Find where the given text appears and provide that cell's center as [x, y] coordinate. 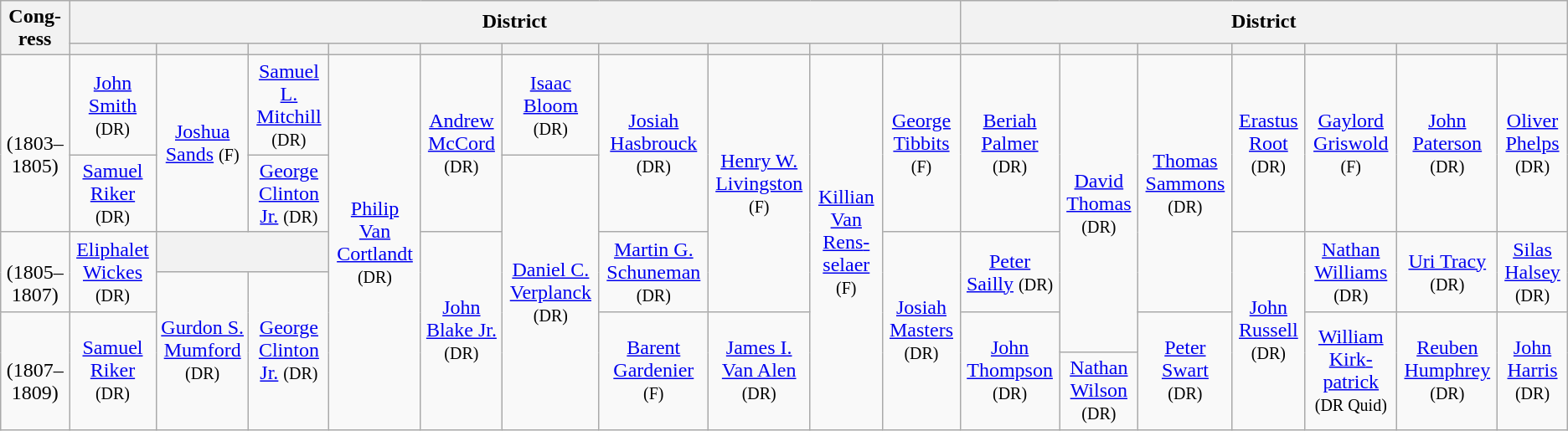
Philip Van Cortlandt (DR) [375, 243]
Josiah Hasbrouck (DR) [653, 144]
Reuben Humphrey (DR) [1447, 371]
Cong­ress [35, 28]
Nathan Wilson (DR) [1099, 391]
Peter Sailly (DR) [1010, 272]
John Paterson (DR) [1447, 144]
Thomas Sammons (DR) [1185, 184]
George Tibbits (F) [921, 144]
Josiah Masters (DR) [921, 331]
Silas Halsey (DR) [1533, 272]
John Harris (DR) [1533, 371]
Isaac Bloom (DR) [551, 105]
Erastus Root (DR) [1268, 144]
Killian Van Rens­selaer (F) [846, 243]
Nathan Williams (DR) [1351, 272]
Henry W. Livingston (F) [759, 184]
Uri Tracy (DR) [1447, 272]
James I. Van Alen (DR) [759, 371]
(1805–1807) [35, 272]
Daniel C. Verplanck (DR) [551, 292]
Gaylord Griswold (F) [1351, 144]
Barent Gardenier (F) [653, 371]
Joshua Sands (F) [203, 144]
John Smith (DR) [113, 105]
John Thompson (DR) [1010, 371]
Martin G. Schuneman (DR) [653, 272]
John Blake Jr. (DR) [462, 331]
Peter Swart (DR) [1185, 371]
(1807–1809) [35, 371]
Beriah Palmer (DR) [1010, 144]
Andrew McCord (DR) [462, 144]
William Kirk­patrick (DR Quid) [1351, 371]
Samuel L. Mitchill (DR) [289, 105]
David Thomas (DR) [1099, 204]
Gurdon S. Mumford (DR) [203, 351]
(1803–1805) [35, 144]
John Russell (DR) [1268, 331]
Eliphalet Wickes (DR) [113, 272]
Oliver Phelps (DR) [1533, 144]
